Find where the given text appears and provide that cell's center as (X, Y) coordinate. 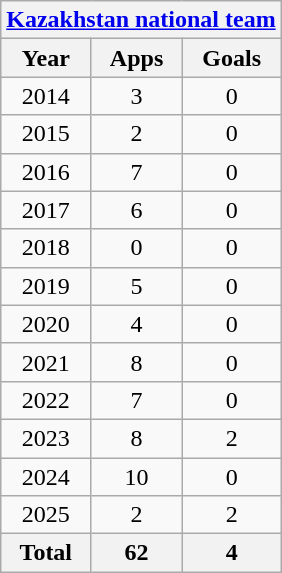
6 (136, 210)
2020 (46, 324)
2015 (46, 134)
10 (136, 477)
Apps (136, 58)
2016 (46, 172)
3 (136, 96)
5 (136, 286)
2018 (46, 248)
2022 (46, 400)
Total (46, 553)
Kazakhstan national team (141, 20)
2025 (46, 515)
2017 (46, 210)
Year (46, 58)
2014 (46, 96)
2019 (46, 286)
62 (136, 553)
2021 (46, 362)
Goals (232, 58)
2024 (46, 477)
2023 (46, 438)
